From the cell containing the given text, extract its center point as [X, Y] coordinate. 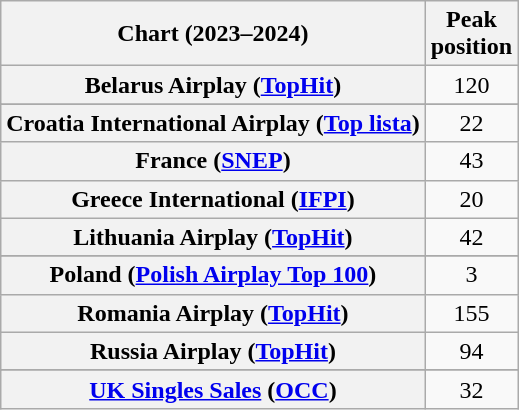
Chart (2023–2024) [213, 34]
France (SNEP) [213, 161]
Russia Airplay (TopHit) [213, 351]
155 [471, 313]
3 [471, 275]
43 [471, 161]
20 [471, 199]
Croatia International Airplay (Top lista) [213, 123]
UK Singles Sales (OCC) [213, 389]
22 [471, 123]
Peakposition [471, 34]
Lithuania Airplay (TopHit) [213, 237]
Romania Airplay (TopHit) [213, 313]
Poland (Polish Airplay Top 100) [213, 275]
94 [471, 351]
120 [471, 85]
42 [471, 237]
Greece International (IFPI) [213, 199]
Belarus Airplay (TopHit) [213, 85]
32 [471, 389]
